Provide the [x, y] coordinate of the cell's center where the given text is located.  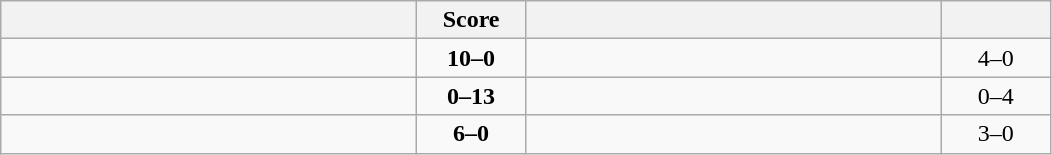
6–0 [472, 134]
0–13 [472, 96]
0–4 [996, 96]
4–0 [996, 58]
Score [472, 20]
10–0 [472, 58]
3–0 [996, 134]
